Return (x, y) of the center of cell containing provided text 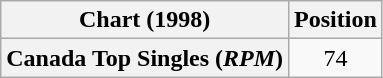
74 (336, 58)
Canada Top Singles (RPM) (145, 58)
Chart (1998) (145, 20)
Position (336, 20)
